For the text-containing cell, return its midpoint in (X, Y) coordinate format. 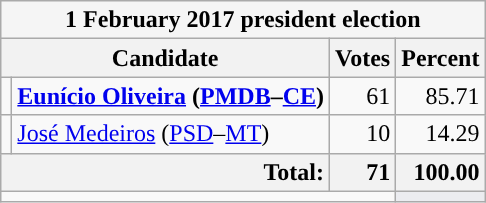
José Medeiros (PSD–MT) (171, 134)
14.29 (440, 134)
Eunício Oliveira (PMDB–CE) (171, 96)
61 (363, 96)
10 (363, 134)
71 (363, 172)
Votes (363, 58)
100.00 (440, 172)
85.71 (440, 96)
Total: (166, 172)
1 February 2017 president election (243, 20)
Percent (440, 58)
Candidate (166, 58)
